Pinpoint the cell where the given text exists, returning its (x, y) midpoint coordinate. 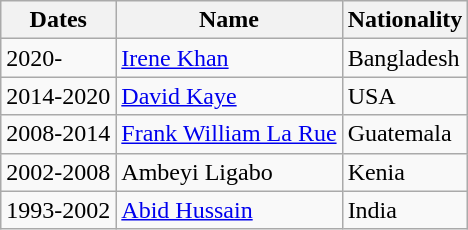
Abid Hussain (229, 210)
Guatemala (405, 134)
Dates (58, 20)
2008-2014 (58, 134)
USA (405, 96)
Irene Khan (229, 58)
2020- (58, 58)
Name (229, 20)
Frank William La Rue (229, 134)
India (405, 210)
Bangladesh (405, 58)
1993-2002 (58, 210)
David Kaye (229, 96)
Kenia (405, 172)
Ambeyi Ligabo (229, 172)
Nationality (405, 20)
2002-2008 (58, 172)
2014-2020 (58, 96)
